From the cell containing the given text, extract its center point as [X, Y] coordinate. 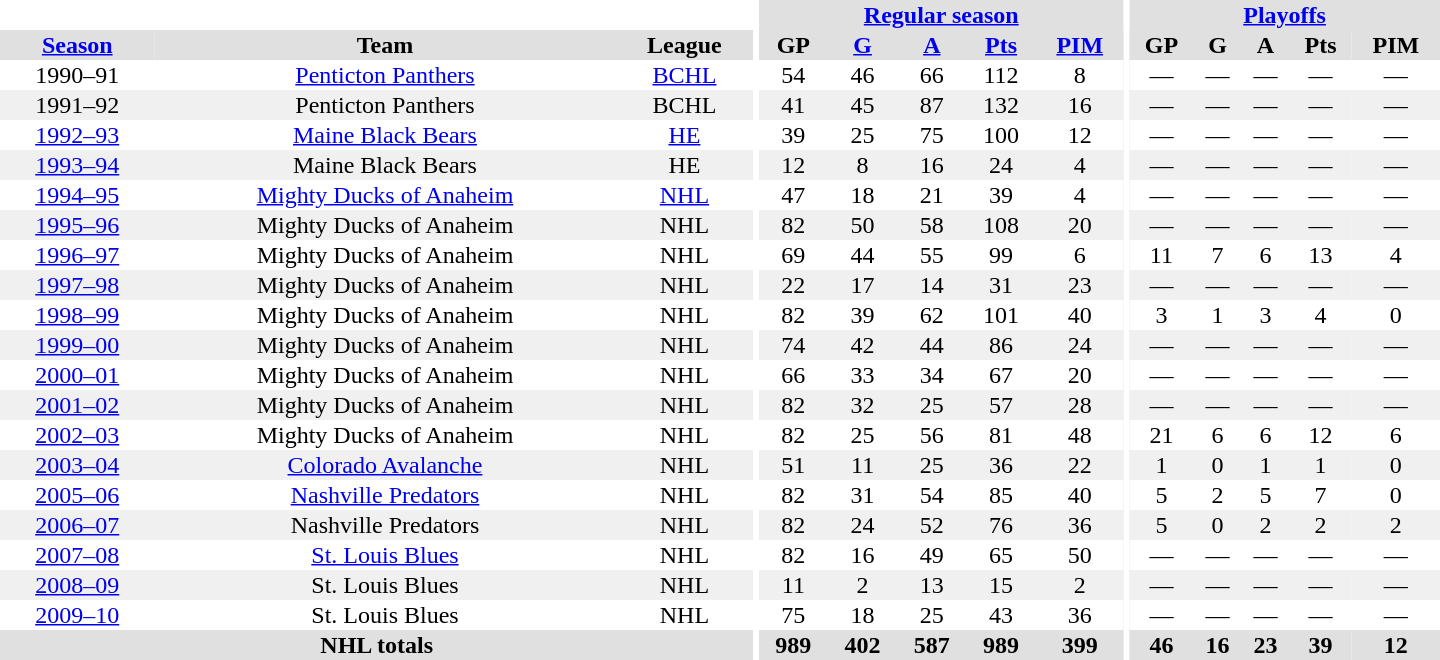
2002–03 [77, 435]
45 [862, 105]
2005–06 [77, 495]
41 [794, 105]
49 [932, 555]
1990–91 [77, 75]
15 [1000, 585]
47 [794, 195]
74 [794, 345]
2006–07 [77, 525]
Colorado Avalanche [384, 465]
1991–92 [77, 105]
67 [1000, 375]
56 [932, 435]
1999–00 [77, 345]
51 [794, 465]
58 [932, 225]
Regular season [942, 15]
399 [1080, 645]
2000–01 [77, 375]
86 [1000, 345]
2001–02 [77, 405]
65 [1000, 555]
69 [794, 255]
112 [1000, 75]
76 [1000, 525]
55 [932, 255]
1995–96 [77, 225]
2007–08 [77, 555]
57 [1000, 405]
48 [1080, 435]
99 [1000, 255]
42 [862, 345]
587 [932, 645]
Team [384, 45]
132 [1000, 105]
62 [932, 315]
1993–94 [77, 165]
52 [932, 525]
402 [862, 645]
43 [1000, 615]
League [684, 45]
1994–95 [77, 195]
32 [862, 405]
100 [1000, 135]
101 [1000, 315]
2009–10 [77, 615]
108 [1000, 225]
Season [77, 45]
NHL totals [376, 645]
Playoffs [1284, 15]
1996–97 [77, 255]
1992–93 [77, 135]
1997–98 [77, 285]
28 [1080, 405]
17 [862, 285]
14 [932, 285]
85 [1000, 495]
2003–04 [77, 465]
34 [932, 375]
1998–99 [77, 315]
87 [932, 105]
81 [1000, 435]
2008–09 [77, 585]
33 [862, 375]
